Provide the (x, y) coordinate of the cell's center where the given text is located.  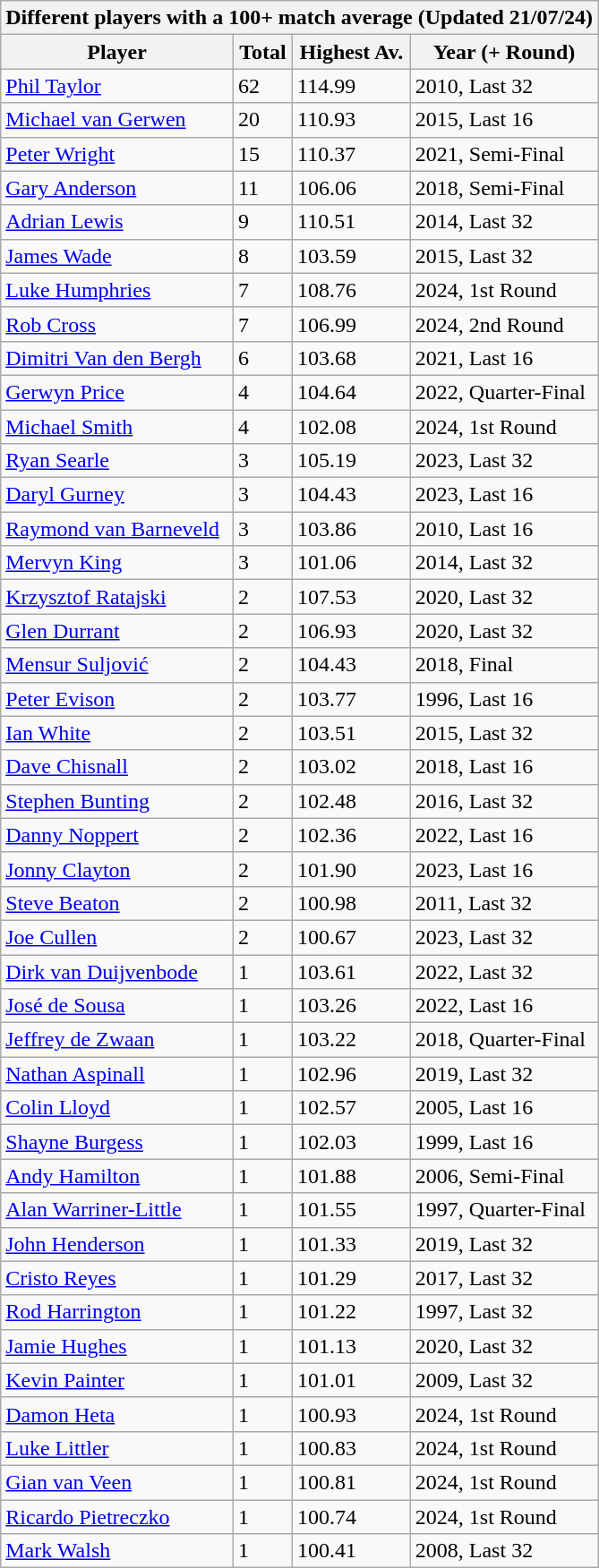
Peter Wright (117, 154)
103.26 (352, 1006)
2016, Last 32 (503, 801)
Kevin Painter (117, 1380)
Mensur Suljović (117, 665)
Peter Evison (117, 699)
20 (262, 120)
Colin Lloyd (117, 1108)
103.02 (352, 767)
John Henderson (117, 1244)
Alan Warriner-Little (117, 1210)
Luke Humphries (117, 290)
José de Sousa (117, 1006)
Jamie Hughes (117, 1346)
Highest Av. (352, 52)
Gary Anderson (117, 188)
2017, Last 32 (503, 1278)
100.74 (352, 1517)
101.55 (352, 1210)
110.51 (352, 222)
2011, Last 32 (503, 903)
6 (262, 358)
62 (262, 86)
2022, Quarter-Final (503, 392)
107.53 (352, 597)
Luke Littler (117, 1448)
1999, Last 16 (503, 1142)
106.06 (352, 188)
Steve Beaton (117, 903)
2009, Last 32 (503, 1380)
1996, Last 16 (503, 699)
Player (117, 52)
Nathan Aspinall (117, 1074)
Adrian Lewis (117, 222)
2018, Last 16 (503, 767)
Danny Noppert (117, 835)
Dirk van Duijvenbode (117, 971)
1997, Quarter-Final (503, 1210)
101.01 (352, 1380)
Dimitri Van den Bergh (117, 358)
Ryan Searle (117, 461)
101.33 (352, 1244)
2021, Last 16 (503, 358)
Michael Smith (117, 427)
100.93 (352, 1414)
106.99 (352, 324)
101.06 (352, 563)
2018, Quarter-Final (503, 1040)
2010, Last 32 (503, 86)
103.68 (352, 358)
2015, Last 16 (503, 120)
114.99 (352, 86)
9 (262, 222)
101.13 (352, 1346)
Gerwyn Price (117, 392)
Shayne Burgess (117, 1142)
2008, Last 32 (503, 1551)
100.67 (352, 937)
Ian White (117, 733)
1997, Last 32 (503, 1312)
101.90 (352, 869)
100.83 (352, 1448)
110.93 (352, 120)
Andy Hamilton (117, 1176)
104.64 (352, 392)
8 (262, 256)
102.48 (352, 801)
Rob Cross (117, 324)
101.88 (352, 1176)
15 (262, 154)
103.61 (352, 971)
Year (+ Round) (503, 52)
2022, Last 32 (503, 971)
Ricardo Pietreczko (117, 1517)
Dave Chisnall (117, 767)
Stephen Bunting (117, 801)
Rod Harrington (117, 1312)
103.59 (352, 256)
11 (262, 188)
2018, Final (503, 665)
102.57 (352, 1108)
Michael van Gerwen (117, 120)
103.86 (352, 529)
Mark Walsh (117, 1551)
2010, Last 16 (503, 529)
102.96 (352, 1074)
103.22 (352, 1040)
Phil Taylor (117, 86)
Glen Durrant (117, 631)
Different players with a 100+ match average (Updated 21/07/24) (299, 18)
102.36 (352, 835)
101.22 (352, 1312)
Daryl Gurney (117, 495)
103.77 (352, 699)
2024, 2nd Round (503, 324)
Cristo Reyes (117, 1278)
Total (262, 52)
Raymond van Barneveld (117, 529)
2006, Semi-Final (503, 1176)
Jeffrey de Zwaan (117, 1040)
102.08 (352, 427)
100.41 (352, 1551)
Damon Heta (117, 1414)
100.98 (352, 903)
110.37 (352, 154)
Jonny Clayton (117, 869)
Gian van Veen (117, 1482)
2018, Semi-Final (503, 188)
103.51 (352, 733)
Krzysztof Ratajski (117, 597)
2005, Last 16 (503, 1108)
James Wade (117, 256)
102.03 (352, 1142)
2021, Semi-Final (503, 154)
108.76 (352, 290)
Mervyn King (117, 563)
100.81 (352, 1482)
Joe Cullen (117, 937)
101.29 (352, 1278)
106.93 (352, 631)
105.19 (352, 461)
